Pinpoint the cell where the given text exists, returning its (X, Y) midpoint coordinate. 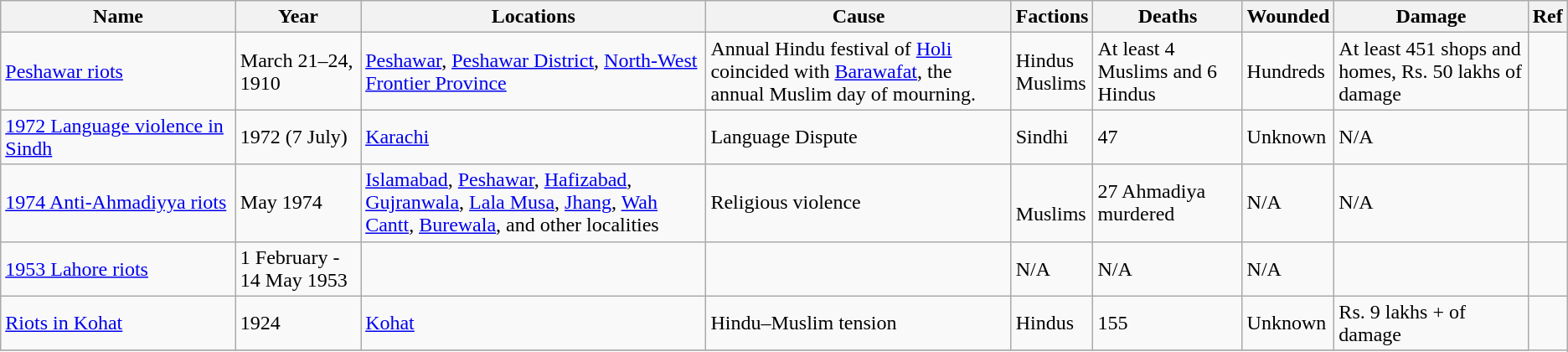
Language Dispute (859, 137)
Riots in Kohat (119, 324)
1953 Lahore riots (119, 268)
Year (298, 17)
Islamabad, Peshawar, Hafizabad, Gujranwala, Lala Musa, Jhang, Wah Cantt, Burewala, and other localities (534, 203)
Hundreds (1288, 71)
27 Ahmadiya murdered (1168, 203)
Hindu–Muslim tension (859, 324)
Annual Hindu festival of Holi coincided with Barawafat, the annual Muslim day of mourning. (859, 71)
Deaths (1168, 17)
Religious violence (859, 203)
Factions (1052, 17)
Name (119, 17)
Ref (1548, 17)
47 (1168, 137)
1924 (298, 324)
155 (1168, 324)
1974 Anti-Ahmadiyya riots (119, 203)
March 21–24, 1910 (298, 71)
Peshawar riots (119, 71)
At least 4 Muslims and 6 Hindus (1168, 71)
Peshawar, Peshawar District, North-West Frontier Province (534, 71)
Karachi (534, 137)
1972 (7 July) (298, 137)
Muslims (1052, 203)
Locations (534, 17)
Damage (1431, 17)
Cause (859, 17)
Hindus Muslims (1052, 71)
Rs. 9 lakhs + of damage (1431, 324)
Sindhi (1052, 137)
1 February - 14 May 1953 (298, 268)
At least 451 shops and homes, Rs. 50 lakhs of damage (1431, 71)
Hindus (1052, 324)
Wounded (1288, 17)
1972 Language violence in Sindh (119, 137)
Kohat (534, 324)
May 1974 (298, 203)
